Pinpoint the cell where the given text exists, returning its [X, Y] midpoint coordinate. 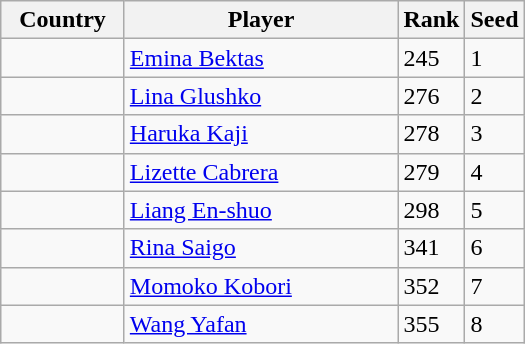
Seed [494, 20]
Rina Saigo [261, 248]
Rank [432, 20]
2 [494, 96]
7 [494, 286]
Haruka Kaji [261, 134]
Lina Glushko [261, 96]
5 [494, 210]
Lizette Cabrera [261, 172]
4 [494, 172]
6 [494, 248]
Player [261, 20]
352 [432, 286]
Liang En-shuo [261, 210]
Emina Bektas [261, 58]
279 [432, 172]
Wang Yafan [261, 324]
298 [432, 210]
278 [432, 134]
245 [432, 58]
341 [432, 248]
8 [494, 324]
276 [432, 96]
355 [432, 324]
3 [494, 134]
1 [494, 58]
Country [63, 20]
Momoko Kobori [261, 286]
